Extract the (x, y) coordinate from the center of the cell holding the provided text.  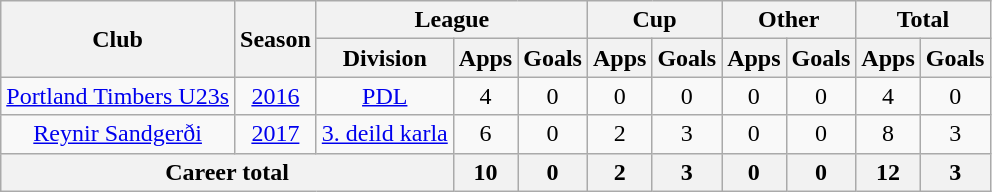
Career total (228, 172)
6 (485, 134)
Division (384, 58)
Reynir Sandgerði (118, 134)
Portland Timbers U23s (118, 96)
Other (789, 20)
8 (888, 134)
Cup (654, 20)
10 (485, 172)
Season (276, 39)
2017 (276, 134)
Club (118, 39)
2016 (276, 96)
PDL (384, 96)
League (452, 20)
3. deild karla (384, 134)
12 (888, 172)
Total (923, 20)
